Output the (X, Y) coordinate of the center of the cell containing the given text.  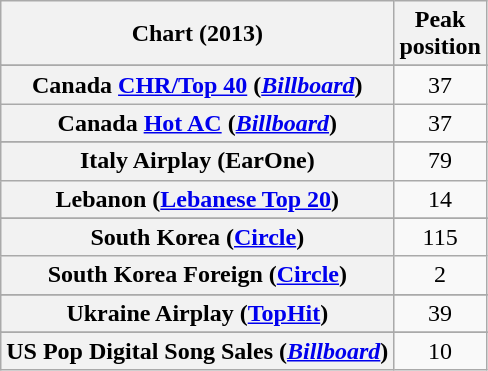
Canada Hot AC (Billboard) (198, 123)
79 (440, 161)
Peakposition (440, 34)
Italy Airplay (EarOne) (198, 161)
39 (440, 313)
US Pop Digital Song Sales (Billboard) (198, 351)
South Korea Foreign (Circle) (198, 275)
115 (440, 237)
14 (440, 199)
Lebanon (Lebanese Top 20) (198, 199)
Chart (2013) (198, 34)
10 (440, 351)
Canada CHR/Top 40 (Billboard) (198, 85)
Ukraine Airplay (TopHit) (198, 313)
South Korea (Circle) (198, 237)
2 (440, 275)
